Find where the given text appears and provide that cell's center as [X, Y] coordinate. 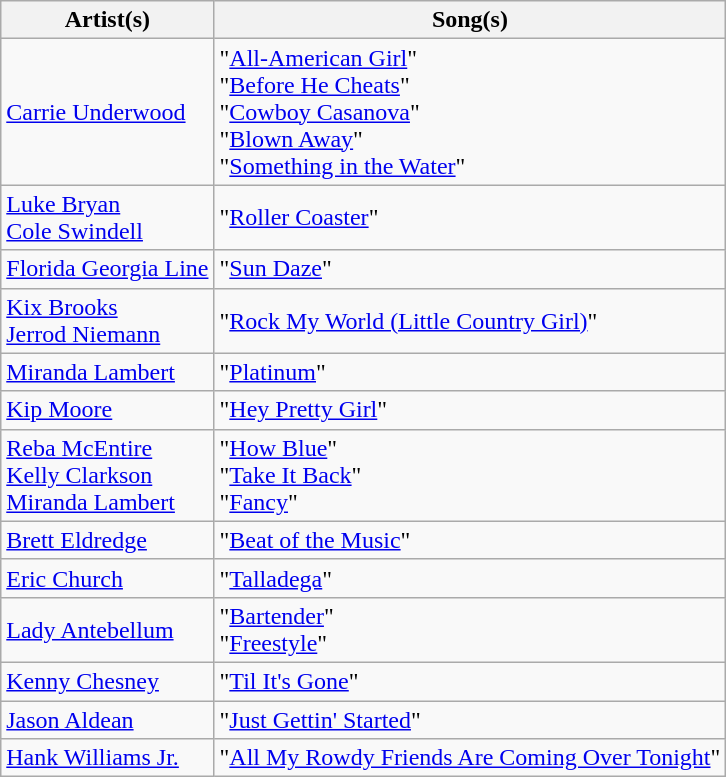
"Rock My World (Little Country Girl)" [470, 320]
Hank Williams Jr. [108, 758]
Luke BryanCole Swindell [108, 218]
"Til It's Gone" [470, 681]
"Sun Daze" [470, 269]
"How Blue" "Take It Back" "Fancy" [470, 475]
Song(s) [470, 20]
Kip Moore [108, 410]
Lady Antebellum [108, 630]
Eric Church [108, 578]
Miranda Lambert [108, 372]
"Roller Coaster" [470, 218]
"Just Gettin' Started" [470, 719]
Brett Eldredge [108, 540]
Kix Brooks Jerrod Niemann [108, 320]
Florida Georgia Line [108, 269]
Carrie Underwood [108, 112]
"Beat of the Music" [470, 540]
"All My Rowdy Friends Are Coming Over Tonight" [470, 758]
Kenny Chesney [108, 681]
Jason Aldean [108, 719]
Artist(s) [108, 20]
"Bartender" "Freestyle" [470, 630]
"Talladega" [470, 578]
"All-American Girl" "Before He Cheats" "Cowboy Casanova" "Blown Away" "Something in the Water" [470, 112]
"Hey Pretty Girl" [470, 410]
"Platinum" [470, 372]
Reba McEntire Kelly Clarkson Miranda Lambert [108, 475]
